From the cell containing the given text, extract its center point as (X, Y) coordinate. 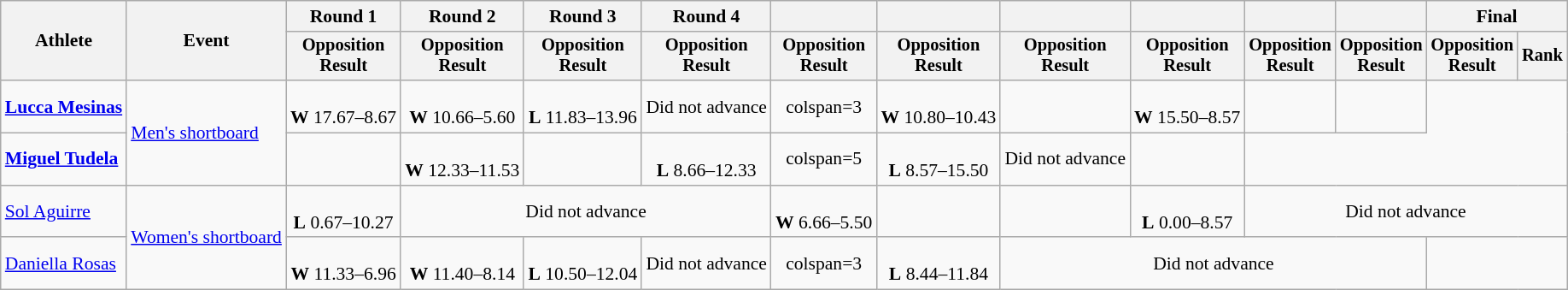
W 12.33–11.53 (462, 159)
W 15.50–8.57 (1187, 106)
L 11.83–13.96 (582, 106)
Round 1 (343, 16)
L 0.67–10.27 (343, 212)
W 10.66–5.60 (462, 106)
L 10.50–12.04 (582, 263)
Men's shortboard (207, 133)
Daniella Rosas (63, 263)
W 11.33–6.96 (343, 263)
L 8.57–15.50 (938, 159)
L 8.44–11.84 (938, 263)
Round 3 (582, 16)
W 10.80–10.43 (938, 106)
Round 2 (462, 16)
Women's shortboard (207, 238)
W 6.66–5.50 (823, 212)
Athlete (63, 41)
Event (207, 41)
Lucca Mesinas (63, 106)
L 8.66–12.33 (706, 159)
Miguel Tudela (63, 159)
W 11.40–8.14 (462, 263)
colspan=5 (823, 159)
Rank (1542, 56)
Final (1496, 16)
Sol Aguirre (63, 212)
W 17.67–8.67 (343, 106)
Round 4 (706, 16)
L 0.00–8.57 (1187, 212)
